From the cell containing the given text, extract its center point as [X, Y] coordinate. 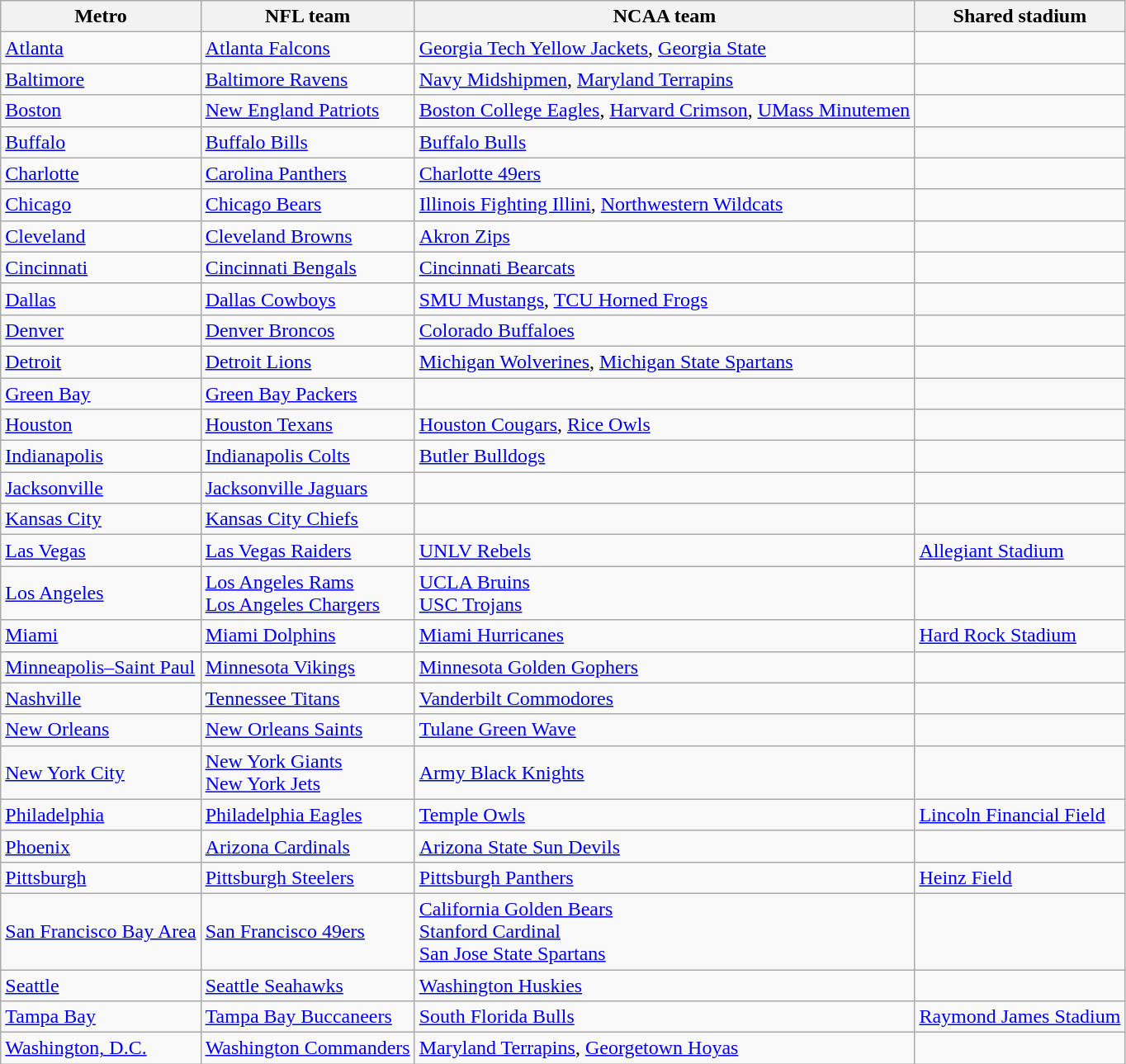
Houston Cougars, Rice Owls [665, 425]
UCLA Bruins USC Trojans [665, 593]
Los Angeles [101, 593]
New Orleans [101, 730]
Colorado Buffaloes [665, 330]
Charlotte 49ers [665, 173]
Army Black Knights [665, 773]
Philadelphia [101, 815]
Atlanta Falcons [307, 48]
Nashville [101, 698]
Tennessee Titans [307, 698]
Seattle [101, 985]
Miami Hurricanes [665, 636]
Michigan Wolverines, Michigan State Spartans [665, 362]
Phoenix [101, 846]
Kansas City [101, 519]
Butler Bulldogs [665, 456]
Washington Huskies [665, 985]
Pittsburgh [101, 877]
Akron Zips [665, 236]
Pittsburgh Steelers [307, 877]
Tulane Green Wave [665, 730]
Green Bay [101, 394]
NFL team [307, 17]
Indianapolis Colts [307, 456]
Cincinnati Bengals [307, 267]
Las Vegas [101, 551]
Miami Dolphins [307, 636]
New York City [101, 773]
South Florida Bulls [665, 1017]
Dallas Cowboys [307, 299]
Pittsburgh Panthers [665, 877]
SMU Mustangs, TCU Horned Frogs [665, 299]
Atlanta [101, 48]
Baltimore Ravens [307, 79]
UNLV Rebels [665, 551]
Cleveland [101, 236]
Kansas City Chiefs [307, 519]
Jacksonville [101, 488]
Washington Commanders [307, 1048]
Illinois Fighting Illini, Northwestern Wildcats [665, 205]
Buffalo Bulls [665, 142]
Indianapolis [101, 456]
Arizona Cardinals [307, 846]
Hard Rock Stadium [1020, 636]
Cincinnati [101, 267]
Tampa Bay [101, 1017]
San Francisco 49ers [307, 931]
Green Bay Packers [307, 394]
New England Patriots [307, 111]
Denver [101, 330]
Carolina Panthers [307, 173]
Heinz Field [1020, 877]
Minnesota Golden Gophers [665, 667]
Metro [101, 17]
California Golden Bears Stanford Cardinal San Jose State Spartans [665, 931]
Boston [101, 111]
San Francisco Bay Area [101, 931]
Denver Broncos [307, 330]
Temple Owls [665, 815]
Philadelphia Eagles [307, 815]
Baltimore [101, 79]
Raymond James Stadium [1020, 1017]
Chicago Bears [307, 205]
Tampa Bay Buccaneers [307, 1017]
Houston [101, 425]
Detroit Lions [307, 362]
NCAA team [665, 17]
Minneapolis–Saint Paul [101, 667]
Cleveland Browns [307, 236]
Miami [101, 636]
Georgia Tech Yellow Jackets, Georgia State [665, 48]
Buffalo Bills [307, 142]
Las Vegas Raiders [307, 551]
New York Giants New York Jets [307, 773]
Detroit [101, 362]
New Orleans Saints [307, 730]
Seattle Seahawks [307, 985]
Cincinnati Bearcats [665, 267]
Maryland Terrapins, Georgetown Hoyas [665, 1048]
Los Angeles RamsLos Angeles Chargers [307, 593]
Minnesota Vikings [307, 667]
Washington, D.C. [101, 1048]
Charlotte [101, 173]
Houston Texans [307, 425]
Lincoln Financial Field [1020, 815]
Arizona State Sun Devils [665, 846]
Allegiant Stadium [1020, 551]
Jacksonville Jaguars [307, 488]
Chicago [101, 205]
Dallas [101, 299]
Shared stadium [1020, 17]
Buffalo [101, 142]
Boston College Eagles, Harvard Crimson, UMass Minutemen [665, 111]
Navy Midshipmen, Maryland Terrapins [665, 79]
Vanderbilt Commodores [665, 698]
